Search for the cell housing the specified text and yield its (X, Y) center coordinate. 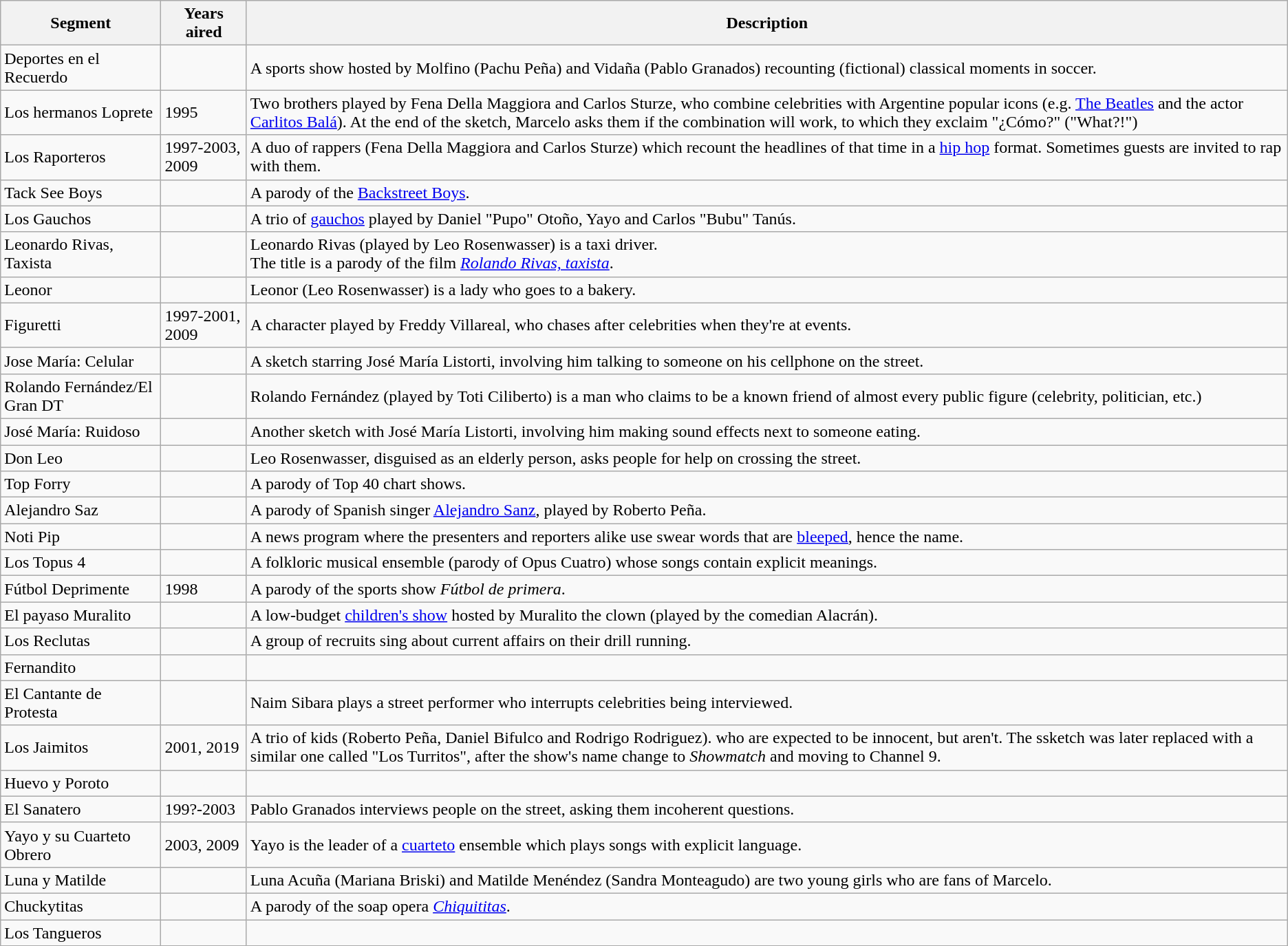
A sketch starring José María Listorti, involving him talking to someone on his cellphone on the street. (766, 361)
Rolando Fernández (played by Toti Ciliberto) is a man who claims to be a known friend of almost every public figure (celebrity, politician, etc.) (766, 396)
2001, 2019 (204, 747)
1997-2001, 2009 (204, 325)
Chuckytitas (81, 906)
Huevo y Poroto (81, 783)
Leonor (81, 290)
199?-2003 (204, 809)
Pablo Granados interviews people on the street, asking them incoherent questions. (766, 809)
Rolando Fernández/El Gran DT (81, 396)
A trio of gauchos played by Daniel "Pupo" Otoño, Yayo and Carlos "Bubu" Tanús. (766, 219)
A group of recruits sing about current affairs on their drill running. (766, 641)
Noti Pip (81, 537)
A sports show hosted by Molfino (Pachu Peña) and Vidaña (Pablo Granados) recounting (fictional) classical moments in soccer. (766, 67)
Leonardo Rivas, Taxista (81, 255)
Top Forry (81, 484)
A parody of Top 40 chart shows. (766, 484)
El payaso Muralito (81, 615)
Years aired (204, 23)
El Cantante de Protesta (81, 703)
A parody of Spanish singer Alejandro Sanz, played by Roberto Peña. (766, 510)
Los Reclutas (81, 641)
2003, 2009 (204, 845)
A low-budget children's show hosted by Muralito the clown (played by the comedian Alacrán). (766, 615)
1997-2003, 2009 (204, 157)
Segment (81, 23)
Los Topus 4 (81, 563)
Naim Sibara plays a street performer who interrupts celebrities being interviewed. (766, 703)
Luna y Matilde (81, 880)
Leo Rosenwasser, disguised as an elderly person, asks people for help on crossing the street. (766, 458)
Los hermanos Loprete (81, 113)
Los Gauchos (81, 219)
Tack See Boys (81, 193)
Yayo y su Cuarteto Obrero (81, 845)
Don Leo (81, 458)
Alejandro Saz (81, 510)
A parody of the soap opera Chiquititas. (766, 906)
Los Tangueros (81, 932)
José María: Ruidoso (81, 431)
A news program where the presenters and reporters alike use swear words that are bleeped, hence the name. (766, 537)
A character played by Freddy Villareal, who chases after celebrities when they're at events. (766, 325)
Leonardo Rivas (played by Leo Rosenwasser) is a taxi driver.The title is a parody of the film Rolando Rivas, taxista. (766, 255)
Yayo is the leader of a cuarteto ensemble which plays songs with explicit language. (766, 845)
Figuretti (81, 325)
Los Jaimitos (81, 747)
Another sketch with José María Listorti, involving him making sound effects next to someone eating. (766, 431)
El Sanatero (81, 809)
Jose María: Celular (81, 361)
Los Raporteros (81, 157)
1998 (204, 589)
Deportes en el Recuerdo (81, 67)
Luna Acuña (Mariana Briski) and Matilde Menéndez (Sandra Monteagudo) are two young girls who are fans of Marcelo. (766, 880)
Description (766, 23)
A folkloric musical ensemble (parody of Opus Cuatro) whose songs contain explicit meanings. (766, 563)
Fútbol Deprimente (81, 589)
Fernandito (81, 667)
A parody of the Backstreet Boys. (766, 193)
1995 (204, 113)
A parody of the sports show Fútbol de primera. (766, 589)
Leonor (Leo Rosenwasser) is a lady who goes to a bakery. (766, 290)
